Return [x, y] of the center of cell containing provided text 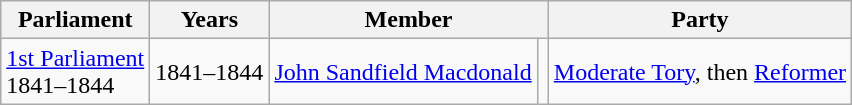
1st Parliament1841–1844 [76, 72]
Parliament [76, 20]
Years [210, 20]
1841–1844 [210, 72]
John Sandfield Macdonald [403, 72]
Member [408, 20]
Party [700, 20]
Moderate Tory, then Reformer [700, 72]
